Search for the cell housing the specified text and yield its (X, Y) center coordinate. 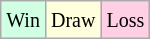
Loss (126, 20)
Win (24, 20)
Draw (72, 20)
